From the cell containing the given text, extract its center point as (x, y) coordinate. 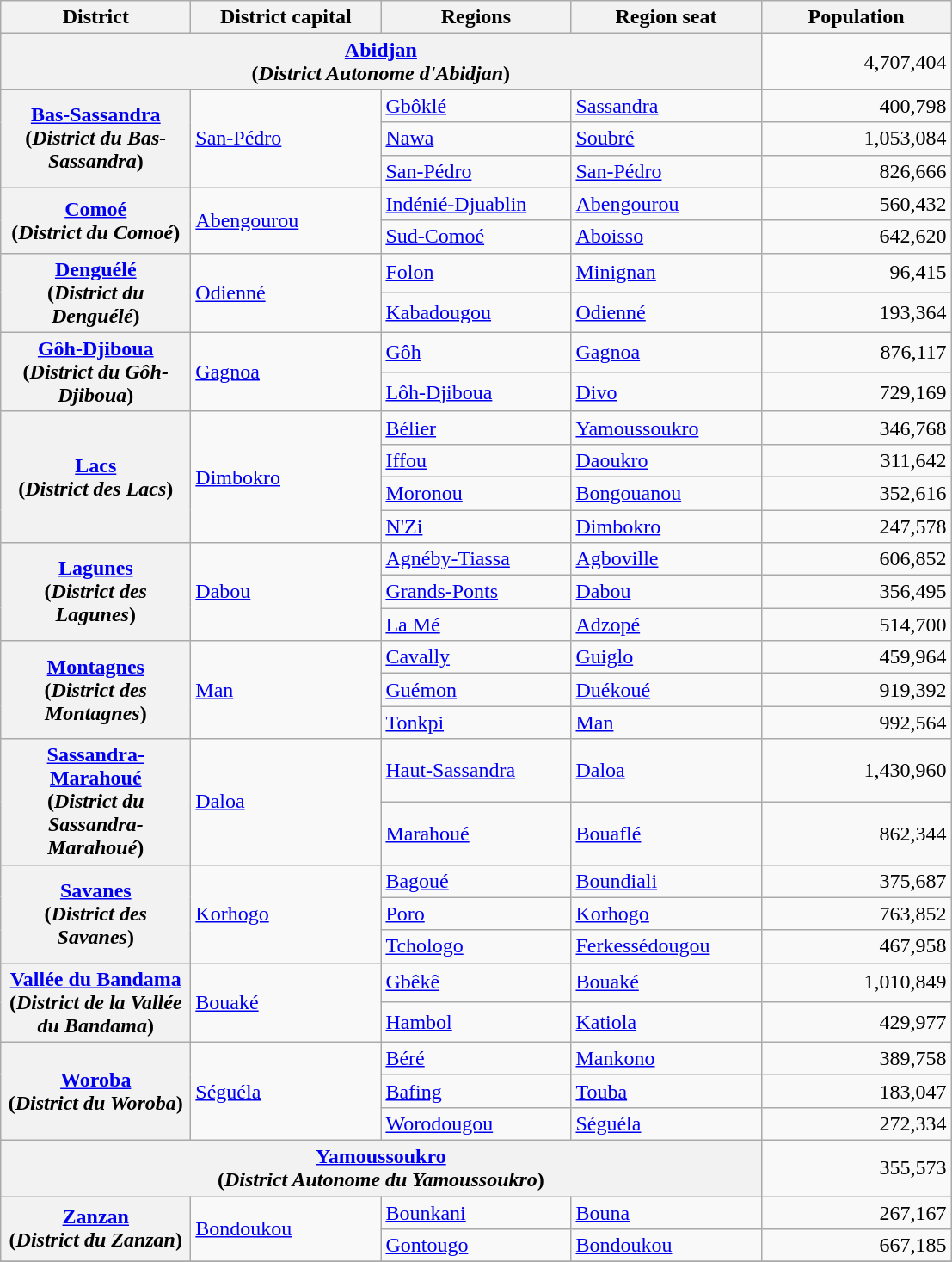
Guémon (476, 690)
Gbêkê (476, 982)
Bounkani (476, 1212)
4,707,404 (857, 62)
Montagnes (District des Montagnes) (96, 690)
355,573 (857, 1168)
Marahoué (476, 833)
Region seat (666, 17)
Gontougo (476, 1246)
729,169 (857, 391)
La Mé (476, 625)
400,798 (857, 106)
District capital (286, 17)
Béré (476, 1058)
Denguélé (District du Denguélé) (96, 292)
606,852 (857, 559)
429,977 (857, 1022)
96,415 (857, 273)
992,564 (857, 723)
Poro (476, 914)
Lacs (District des Lacs) (96, 477)
Agnéby-Tiassa (476, 559)
763,852 (857, 914)
1,430,960 (857, 771)
Tonkpi (476, 723)
919,392 (857, 690)
Sud-Comoé (476, 237)
Population (857, 17)
Bas-Sassandra (District du Bas-Sassandra) (96, 139)
Daoukro (666, 460)
346,768 (857, 428)
876,117 (857, 352)
459,964 (857, 657)
Sassandra (666, 106)
Katiola (666, 1022)
183,047 (857, 1091)
193,364 (857, 312)
Soubré (666, 139)
Aboisso (666, 237)
Hambol (476, 1022)
267,167 (857, 1212)
514,700 (857, 625)
Duékoué (666, 690)
Lôh-Djiboua (476, 391)
642,620 (857, 237)
247,578 (857, 526)
Yamoussoukro (666, 428)
Regions (476, 17)
1,053,084 (857, 139)
Ferkessédougou (666, 946)
Adzopé (666, 625)
826,666 (857, 171)
Savanes (District des Savanes) (96, 914)
Mankono (666, 1058)
1,010,849 (857, 982)
375,687 (857, 881)
Touba (666, 1091)
389,758 (857, 1058)
356,495 (857, 592)
352,616 (857, 493)
Grands-Ponts (476, 592)
467,958 (857, 946)
Minignan (666, 273)
Bélier (476, 428)
Bafing (476, 1091)
Bouaflé (666, 833)
Moronou (476, 493)
272,334 (857, 1123)
Bagoué (476, 881)
Comoé (District du Comoé) (96, 220)
District (96, 17)
Zanzan (District du Zanzan) (96, 1228)
Worodougou (476, 1123)
Iffou (476, 460)
Indénié-Djuablin (476, 204)
Folon (476, 273)
Kabadougou (476, 312)
862,344 (857, 833)
Gbôklé (476, 106)
Bouna (666, 1212)
Lagunes (District des Lagunes) (96, 592)
N'Zi (476, 526)
Sassandra-Marahoué (District du Sassandra-Marahoué) (96, 802)
Tchologo (476, 946)
Agboville (666, 559)
560,432 (857, 204)
Boundiali (666, 881)
311,642 (857, 460)
Abidjan (District Autonome d'Abidjan) (381, 62)
Gôh-Djiboua (District du Gôh-Djiboua) (96, 372)
Divo (666, 391)
Gôh (476, 352)
Haut-Sassandra (476, 771)
Guiglo (666, 657)
Vallée du Bandama (District de la Vallée du Bandama) (96, 1002)
Cavally (476, 657)
Woroba (District du Woroba) (96, 1091)
Bongouanou (666, 493)
Nawa (476, 139)
667,185 (857, 1246)
Yamoussoukro (District Autonome du Yamoussoukro) (381, 1168)
